For the text-containing cell, return its midpoint in (X, Y) coordinate format. 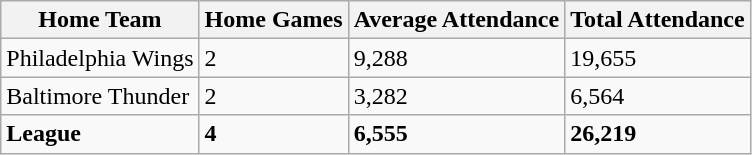
6,555 (456, 134)
26,219 (658, 134)
4 (274, 134)
19,655 (658, 58)
Average Attendance (456, 20)
Home Games (274, 20)
9,288 (456, 58)
Total Attendance (658, 20)
Philadelphia Wings (100, 58)
League (100, 134)
3,282 (456, 96)
Baltimore Thunder (100, 96)
Home Team (100, 20)
6,564 (658, 96)
